Determine the (x, y) coordinate at the center of the cell enclosing the given text.  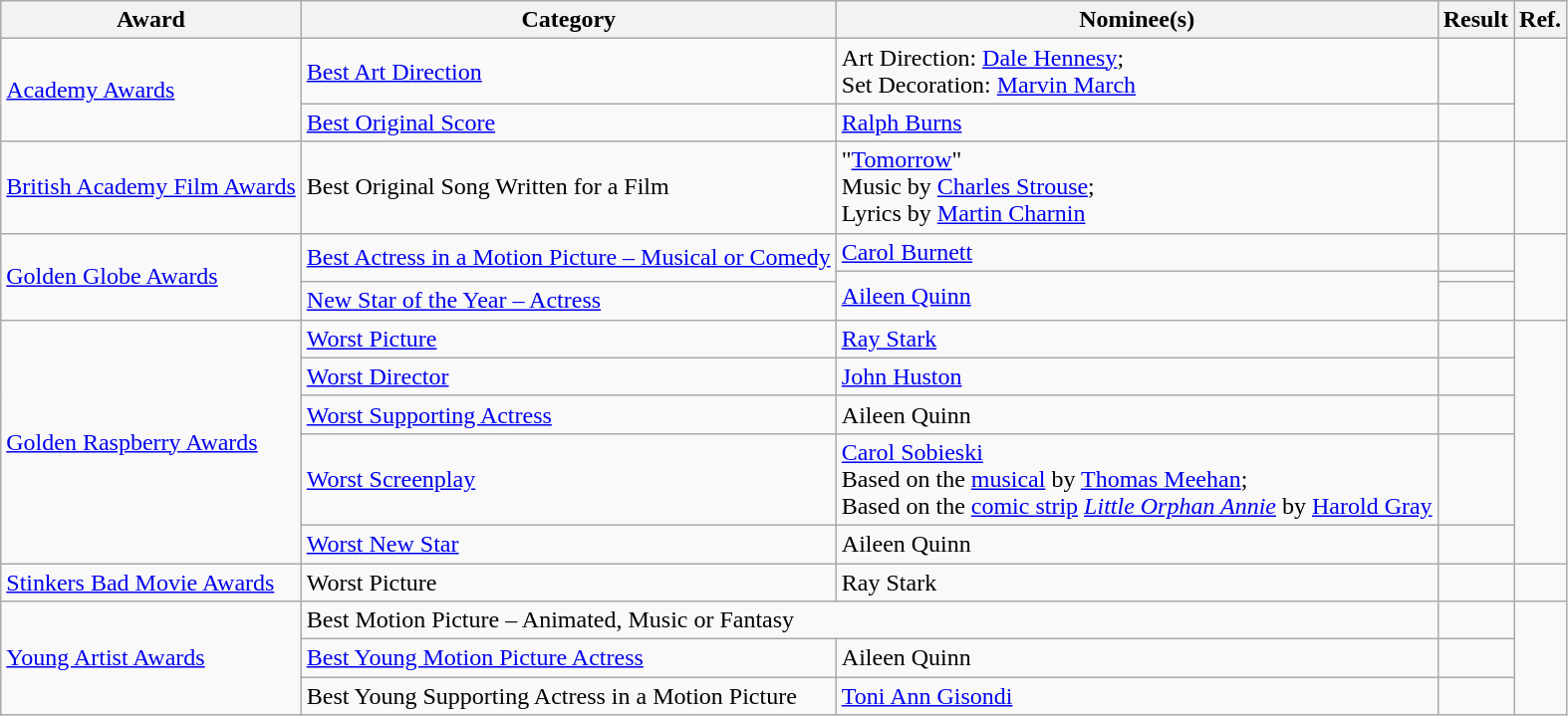
Category (568, 20)
Nominee(s) (1137, 20)
Carol Sobieski Based on the musical by Thomas Meehan; Based on the comic strip Little Orphan Annie by Harold Gray (1137, 479)
Ralph Burns (1137, 122)
Best Original Song Written for a Film (568, 187)
"Tomorrow" Music by Charles Strouse; Lyrics by Martin Charnin (1137, 187)
Result (1475, 20)
Young Artist Awards (151, 658)
Golden Raspberry Awards (151, 441)
Worst Screenplay (568, 479)
Worst Director (568, 376)
British Academy Film Awards (151, 187)
John Huston (1137, 376)
Academy Awards (151, 90)
Worst New Star (568, 544)
Stinkers Bad Movie Awards (151, 583)
Best Actress in a Motion Picture – Musical or Comedy (568, 257)
Best Young Motion Picture Actress (568, 658)
Worst Supporting Actress (568, 414)
New Star of the Year – Actress (568, 301)
Best Art Direction (568, 72)
Art Direction: Dale Hennesy; Set Decoration: Marvin March (1137, 72)
Ref. (1540, 20)
Award (151, 20)
Best Original Score (568, 122)
Golden Globe Awards (151, 277)
Best Young Supporting Actress in a Motion Picture (568, 696)
Toni Ann Gisondi (1137, 696)
Best Motion Picture – Animated, Music or Fantasy (869, 620)
Carol Burnett (1137, 252)
